Locate the cell with the specified text and output its [x, y] center coordinate. 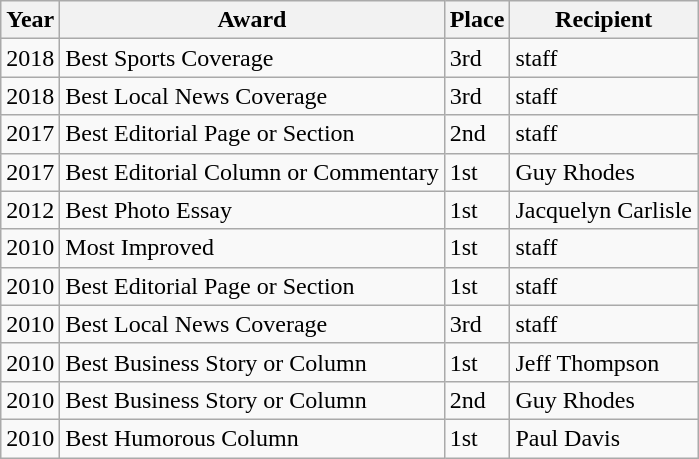
Best Photo Essay [252, 210]
Jacquelyn Carlisle [604, 210]
Year [30, 20]
Recipient [604, 20]
Award [252, 20]
2012 [30, 210]
Best Sports Coverage [252, 58]
Jeff Thompson [604, 362]
Place [477, 20]
Best Editorial Column or Commentary [252, 172]
Best Humorous Column [252, 438]
Paul Davis [604, 438]
Most Improved [252, 248]
